Detect which cell encompasses the target text, then output its (x, y) center coordinate. 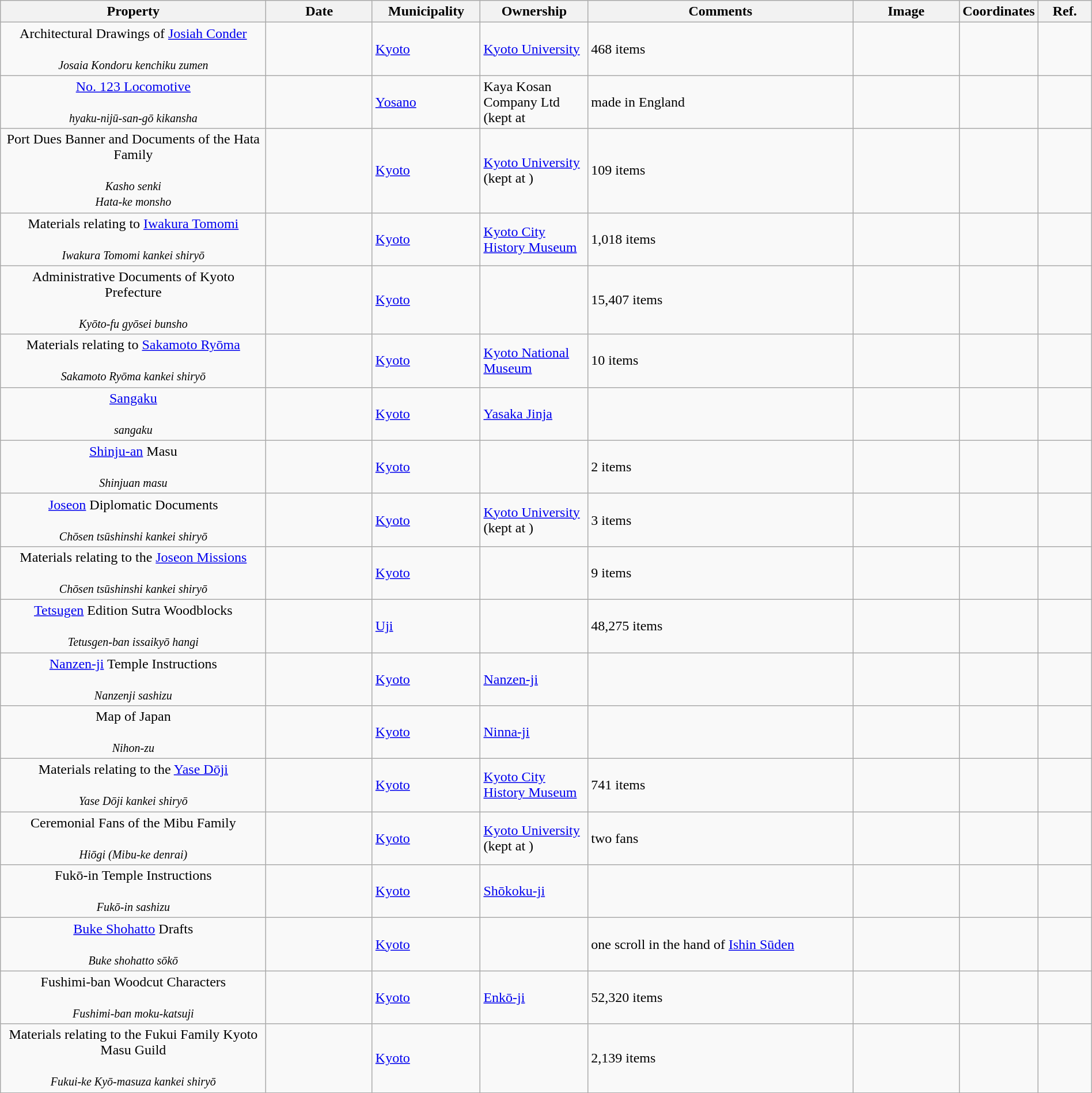
Ninna-ji (534, 732)
Enkō-ji (534, 997)
Architectural Drawings of Josiah ConderJosaia Kondoru kenchiku zumen (134, 49)
Ref. (1064, 12)
Fukō-in Temple InstructionsFukō-in sashizu (134, 891)
Map of JapanNihon-zu (134, 732)
Sangakusangaku (134, 414)
Buke Shohatto DraftsBuke shohatto sōkō (134, 944)
468 items (721, 49)
1,018 items (721, 239)
3 items (721, 520)
52,320 items (721, 997)
Ownership (534, 12)
Comments (721, 12)
two fans (721, 838)
Image (907, 12)
Yosano (426, 102)
Kyoto National Museum (534, 361)
Joseon Diplomatic DocumentsChōsen tsūshinshi kankei shiryō (134, 520)
Date (319, 12)
109 items (721, 171)
Kaya Kosan Company Ltd(kept at (534, 102)
Materials relating to Iwakura TomomiIwakura Tomomi kankei shiryō (134, 239)
Materials relating to Sakamoto RyōmaSakamoto Ryōma kankei shiryō (134, 361)
Tetsugen Edition Sutra WoodblocksTetusgen-ban issaikyō hangi (134, 626)
Kyoto University (534, 49)
Nanzen-ji (534, 679)
Coordinates (999, 12)
15,407 items (721, 300)
9 items (721, 573)
10 items (721, 361)
Yasaka Jinja (534, 414)
2 items (721, 467)
Municipality (426, 12)
Materials relating to the Fukui Family Kyoto Masu GuildFukui-ke Kyō-masuza kankei shiryō (134, 1058)
Administrative Documents of Kyoto PrefectureKyōto-fu gyōsei bunsho (134, 300)
741 items (721, 785)
Fushimi-ban Woodcut CharactersFushimi-ban moku-katsuji (134, 997)
Shinju-an MasuShinjuan masu (134, 467)
Shōkoku-ji (534, 891)
Materials relating to the Joseon MissionsChōsen tsūshinshi kankei shiryō (134, 573)
No. 123 Locomotivehyaku-nijū-san-gō kikansha (134, 102)
48,275 items (721, 626)
made in England (721, 102)
Nanzen-ji Temple InstructionsNanzenji sashizu (134, 679)
2,139 items (721, 1058)
Materials relating to the Yase DōjiYase Dōji kankei shiryō (134, 785)
Port Dues Banner and Documents of the Hata FamilyKasho senkiHata-ke monsho (134, 171)
Property (134, 12)
Ceremonial Fans of the Mibu FamilyHiōgi (Mibu-ke denrai) (134, 838)
Uji (426, 626)
one scroll in the hand of Ishin Sūden (721, 944)
